Return [X, Y] of the center of cell containing provided text 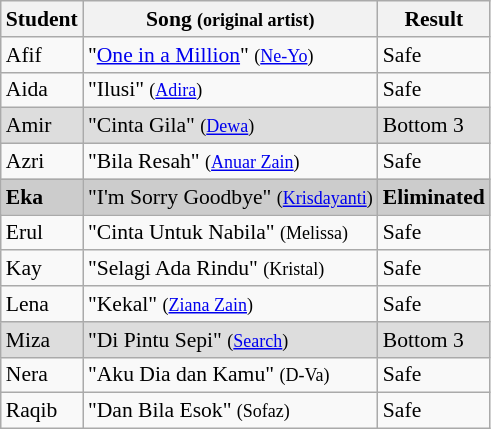
Eka [42, 197]
Afif [42, 55]
Result [434, 19]
"Dan Bila Esok" (Sofaz) [230, 411]
Kay [42, 269]
Amir [42, 126]
"Kekal" (Ziana Zain) [230, 304]
"I'm Sorry Goodbye" (Krisdayanti) [230, 197]
"Di Pintu Sepi" (Search) [230, 340]
Nera [42, 375]
"One in a Million" (Ne-Yo) [230, 55]
"Bila Resah" (Anuar Zain) [230, 162]
"Selagi Ada Rindu" (Kristal) [230, 269]
Miza [42, 340]
Eliminated [434, 197]
"Cinta Untuk Nabila" (Melissa) [230, 233]
Raqib [42, 411]
Erul [42, 233]
Song (original artist) [230, 19]
Lena [42, 304]
Azri [42, 162]
"Cinta Gila" (Dewa) [230, 126]
Aida [42, 90]
Student [42, 19]
"Ilusi" (Adira) [230, 90]
"Aku Dia dan Kamu" (D-Va) [230, 375]
